Identify which cell holds the provided text, then report its (x, y) central coordinate. 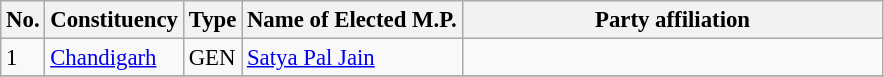
Party affiliation (672, 20)
Name of Elected M.P. (352, 20)
Chandigarh (114, 58)
Constituency (114, 20)
GEN (212, 58)
No. (23, 20)
Type (212, 20)
Satya Pal Jain (352, 58)
1 (23, 58)
